Pinpoint the cell where the given text exists, returning its [X, Y] midpoint coordinate. 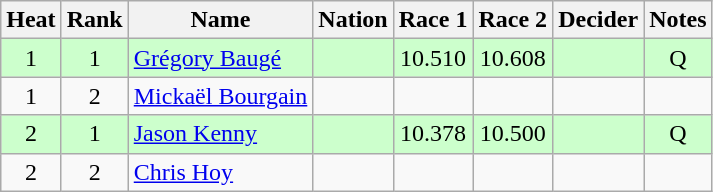
Nation [353, 20]
Rank [94, 20]
Notes [678, 20]
10.510 [433, 58]
Decider [598, 20]
Grégory Baugé [220, 58]
10.378 [433, 134]
Chris Hoy [220, 172]
Race 2 [513, 20]
10.500 [513, 134]
Mickaël Bourgain [220, 96]
Heat [31, 20]
Name [220, 20]
Jason Kenny [220, 134]
Race 1 [433, 20]
10.608 [513, 58]
